For the text-containing cell, return its midpoint in [X, Y] coordinate format. 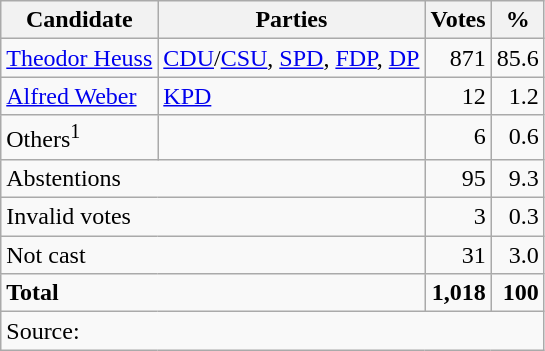
6 [458, 138]
KPD [292, 96]
Not cast [213, 255]
Source: [272, 331]
85.6 [518, 58]
Parties [292, 20]
Invalid votes [213, 217]
100 [518, 293]
Candidate [80, 20]
3.0 [518, 255]
1,018 [458, 293]
0.6 [518, 138]
0.3 [518, 217]
12 [458, 96]
% [518, 20]
Theodor Heuss [80, 58]
Total [213, 293]
31 [458, 255]
Abstentions [213, 178]
9.3 [518, 178]
Alfred Weber [80, 96]
CDU/CSU, SPD, FDP, DP [292, 58]
Others1 [80, 138]
871 [458, 58]
Votes [458, 20]
95 [458, 178]
1.2 [518, 96]
3 [458, 217]
